Detect which cell encompasses the target text, then output its [X, Y] center coordinate. 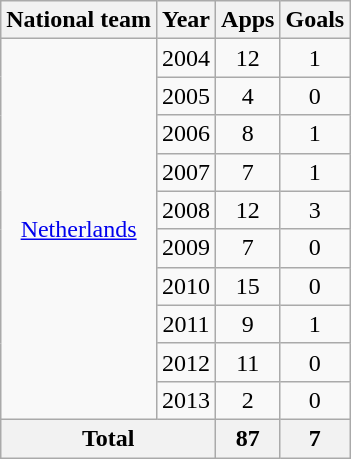
National team [79, 20]
2007 [186, 172]
Netherlands [79, 230]
2012 [186, 362]
2008 [186, 210]
15 [248, 286]
2006 [186, 134]
2013 [186, 400]
2009 [186, 248]
Apps [248, 20]
9 [248, 324]
Goals [315, 20]
2011 [186, 324]
2005 [186, 96]
8 [248, 134]
2004 [186, 58]
87 [248, 438]
4 [248, 96]
Total [108, 438]
11 [248, 362]
2 [248, 400]
2010 [186, 286]
3 [315, 210]
Year [186, 20]
